Identify which cell holds the provided text, then report its [x, y] central coordinate. 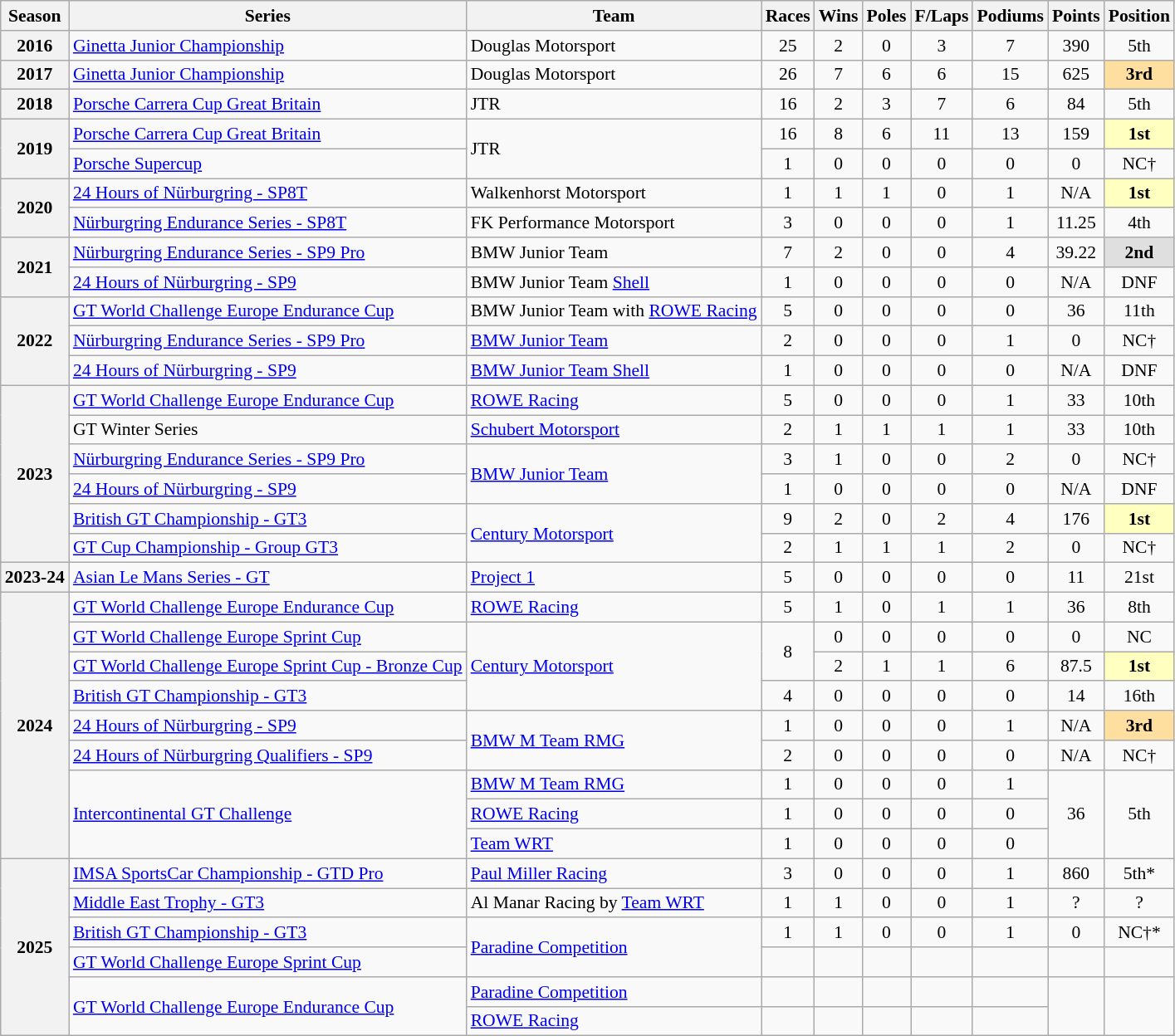
24 Hours of Nürburgring Qualifiers - SP9 [267, 755]
2020 [35, 208]
Races [788, 16]
Paul Miller Racing [614, 873]
860 [1076, 873]
2022 [35, 340]
Team [614, 16]
8th [1139, 608]
Al Manar Racing by Team WRT [614, 903]
Season [35, 16]
NC†* [1139, 933]
Project 1 [614, 578]
16th [1139, 696]
Position [1139, 16]
2019 [35, 149]
Team WRT [614, 844]
2021 [35, 267]
F/Laps [942, 16]
Poles [886, 16]
NC [1139, 637]
26 [788, 75]
2017 [35, 75]
24 Hours of Nürburgring - SP8T [267, 193]
159 [1076, 134]
25 [788, 46]
176 [1076, 519]
11th [1139, 311]
2024 [35, 726]
2023 [35, 474]
15 [1010, 75]
2018 [35, 105]
2nd [1139, 252]
Walkenhorst Motorsport [614, 193]
4th [1139, 223]
14 [1076, 696]
BMW Junior Team with ROWE Racing [614, 311]
Asian Le Mans Series - GT [267, 578]
Middle East Trophy - GT3 [267, 903]
Intercontinental GT Challenge [267, 814]
IMSA SportsCar Championship - GTD Pro [267, 873]
390 [1076, 46]
GT Winter Series [267, 430]
625 [1076, 75]
Wins [839, 16]
9 [788, 519]
2025 [35, 947]
Schubert Motorsport [614, 430]
Podiums [1010, 16]
Points [1076, 16]
39.22 [1076, 252]
13 [1010, 134]
11.25 [1076, 223]
21st [1139, 578]
FK Performance Motorsport [614, 223]
Nürburgring Endurance Series - SP8T [267, 223]
2023-24 [35, 578]
2016 [35, 46]
Porsche Supercup [267, 164]
GT World Challenge Europe Sprint Cup - Bronze Cup [267, 667]
84 [1076, 105]
GT Cup Championship - Group GT3 [267, 548]
Series [267, 16]
5th* [1139, 873]
87.5 [1076, 667]
